Identify which cell holds the provided text, then report its [x, y] central coordinate. 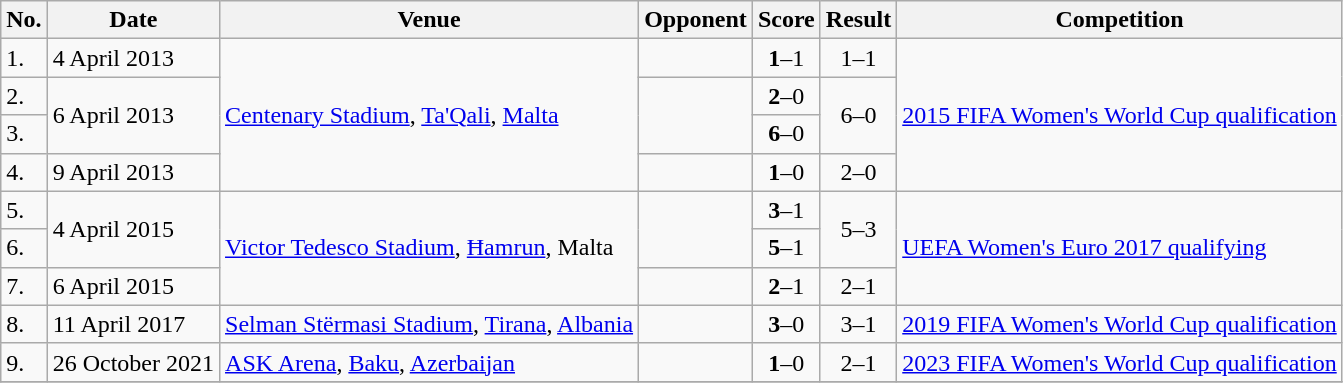
2019 FIFA Women's World Cup qualification [1120, 324]
26 October 2021 [133, 362]
UEFA Women's Euro 2017 qualifying [1120, 248]
6. [24, 248]
7. [24, 286]
4 April 2013 [133, 58]
11 April 2017 [133, 324]
Centenary Stadium, Ta'Qali, Malta [430, 115]
4 April 2015 [133, 229]
Victor Tedesco Stadium, Ħamrun, Malta [430, 248]
6 April 2013 [133, 115]
No. [24, 20]
5–1 [786, 248]
9. [24, 362]
Result [858, 20]
2015 FIFA Women's World Cup qualification [1120, 115]
1. [24, 58]
2023 FIFA Women's World Cup qualification [1120, 362]
6 April 2015 [133, 286]
Selman Stërmasi Stadium, Tirana, Albania [430, 324]
Competition [1120, 20]
Opponent [696, 20]
3–0 [786, 324]
ASK Arena, Baku, Azerbaijan [430, 362]
3. [24, 134]
9 April 2013 [133, 172]
5. [24, 210]
5–3 [858, 229]
Date [133, 20]
8. [24, 324]
Score [786, 20]
Venue [430, 20]
2. [24, 96]
4. [24, 172]
